Return [x, y] of the center of cell containing provided text 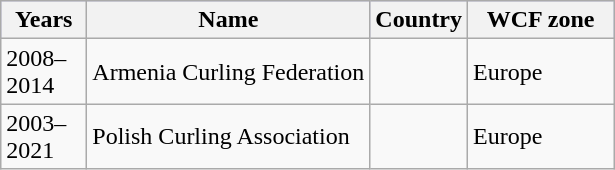
2003–2021 [44, 136]
Name [228, 20]
Years [44, 20]
Armenia Curling Federation [228, 72]
Polish Curling Association [228, 136]
Country [419, 20]
WCF zone [541, 20]
2008–2014 [44, 72]
